Provide the (x, y) coordinate of the cell's center where the given text is located.  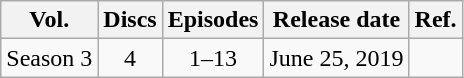
Release date (336, 20)
Discs (130, 20)
Ref. (436, 20)
June 25, 2019 (336, 58)
Episodes (213, 20)
1–13 (213, 58)
Season 3 (50, 58)
4 (130, 58)
Vol. (50, 20)
